Return the [x, y] coordinate for the center point of the cell that contains the specified text.  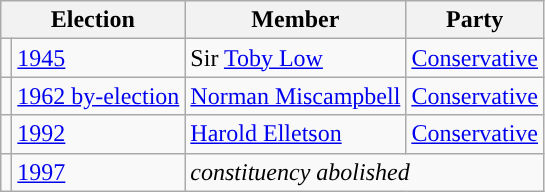
Sir Toby Low [296, 58]
Party [475, 20]
Norman Miscampbell [296, 96]
1992 [98, 134]
1997 [98, 172]
1962 by-election [98, 96]
constituency abolished [364, 172]
Member [296, 20]
Harold Elletson [296, 134]
1945 [98, 58]
Election [93, 20]
